For the text-containing cell, return its midpoint in [X, Y] coordinate format. 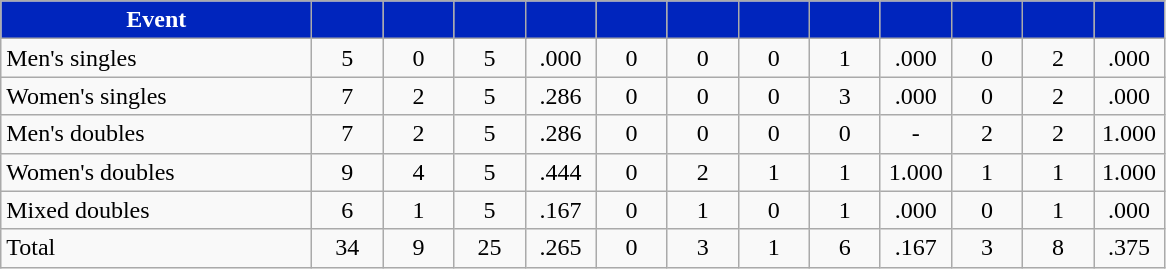
Women's doubles [156, 172]
.444 [560, 172]
Women's singles [156, 96]
8 [1058, 248]
25 [490, 248]
Mixed doubles [156, 210]
Event [156, 20]
.375 [1130, 248]
Men's doubles [156, 134]
.265 [560, 248]
Total [156, 248]
- [916, 134]
4 [418, 172]
Men's singles [156, 58]
34 [348, 248]
